Extract the [X, Y] coordinate from the center of the cell holding the provided text.  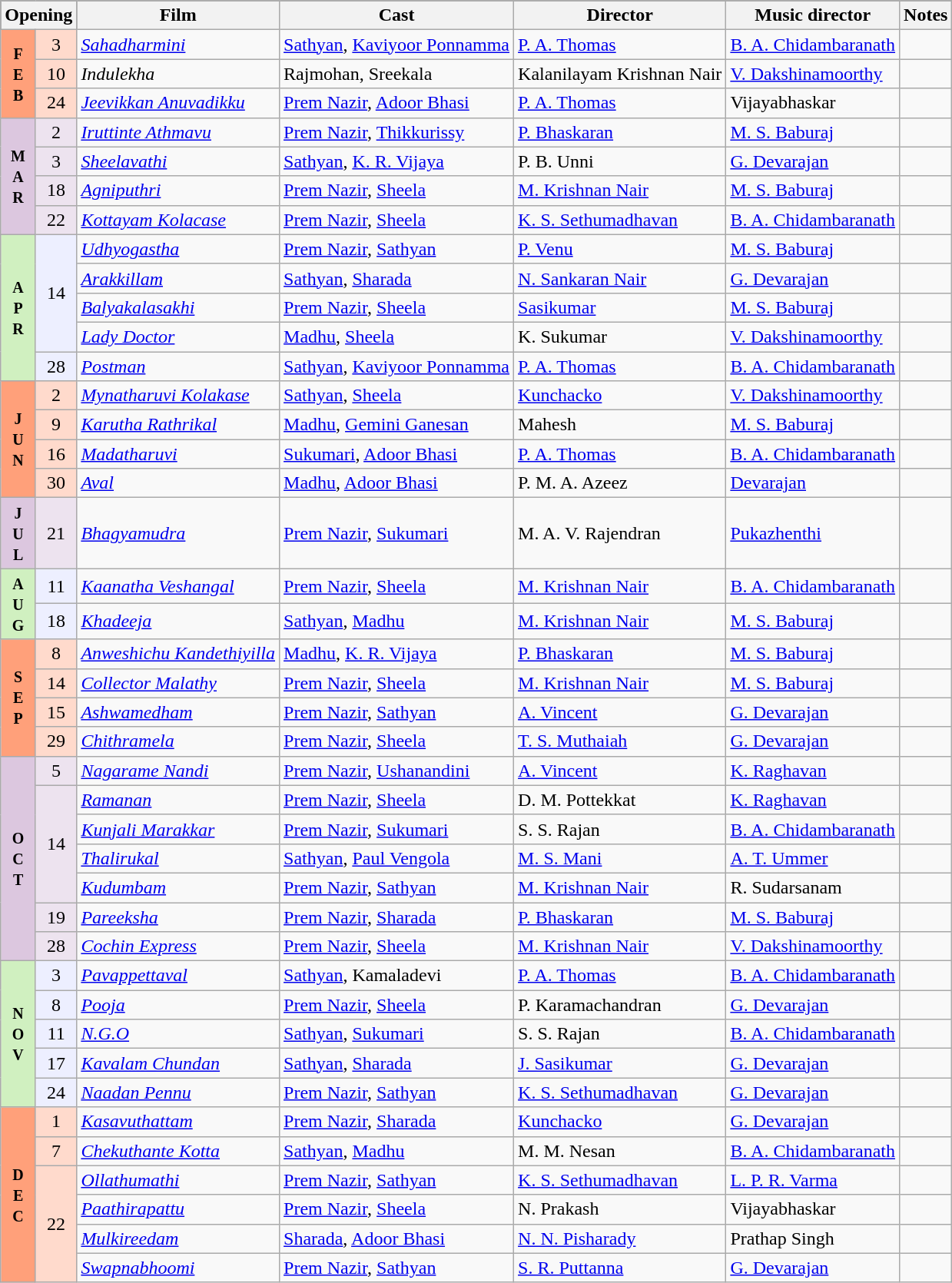
P. B. Unni [620, 161]
JUL [18, 533]
Cast [396, 15]
N. N. Pisharady [620, 1238]
P. Karamachandran [620, 1005]
Naadan Pennu [178, 1092]
Balyakalasakhi [178, 307]
Sathyan, K. R. Vijaya [396, 161]
Sukumari, Adoor Bhasi [396, 454]
Film [178, 15]
Mulkireedam [178, 1238]
Collector Malathy [178, 683]
M. M. Nesan [620, 1151]
Mynatharuvi Kolakase [178, 396]
Sahadharmini [178, 45]
N. Sankaran Nair [620, 278]
Notes [926, 15]
Anweshichu Kandethiyilla [178, 654]
Paathirapattu [178, 1209]
Nagarame Nandi [178, 771]
Ashwamedham [178, 712]
Indulekha [178, 74]
Postman [178, 366]
Kasavuthattam [178, 1122]
Kalanilayam Krishnan Nair [620, 74]
M. A. V. Rajendran [620, 533]
Cochin Express [178, 947]
Devarajan [813, 483]
NOV [18, 1034]
OCT [18, 858]
MAR [18, 176]
Ollathumathi [178, 1180]
Sathyan, Sheela [396, 396]
19 [55, 917]
17 [55, 1063]
Chekuthante Kotta [178, 1151]
1 [55, 1122]
Ramanan [178, 800]
7 [55, 1151]
Khadeeja [178, 622]
Sathyan, Kamaladevi [396, 976]
N. Prakash [620, 1209]
JUN [18, 439]
Prem Nazir, Ushanandini [396, 771]
29 [55, 741]
Madatharuvi [178, 454]
Madhu, Gemini Ganesan [396, 425]
Sasikumar [620, 307]
R. Sudarsanam [813, 887]
Madhu, K. R. Vijaya [396, 654]
L. P. R. Varma [813, 1180]
A. T. Ummer [813, 858]
P. Venu [620, 249]
16 [55, 454]
Rajmohan, Sreekala [396, 74]
15 [55, 712]
Iruttinte Athmavu [178, 132]
21 [55, 533]
J. Sasikumar [620, 1063]
10 [55, 74]
Jeevikkan Anuvadikku [178, 103]
Udhyogastha [178, 249]
Lady Doctor [178, 336]
T. S. Muthaiah [620, 741]
Chithramela [178, 741]
Prathap Singh [813, 1238]
Arakkillam [178, 278]
Sathyan, Paul Vengola [396, 858]
Kottayam Kolacase [178, 220]
Kunjali Marakkar [178, 829]
DEC [18, 1195]
S. R. Puttanna [620, 1268]
AUG [18, 604]
Kudumbam [178, 887]
Mahesh [620, 425]
FEB [18, 74]
Kavalam Chundan [178, 1063]
K. Sukumar [620, 336]
Sathyan, Sukumari [396, 1034]
Madhu, Sheela [396, 336]
M. S. Mani [620, 858]
Pooja [178, 1005]
Thalirukal [178, 858]
APR [18, 307]
Swapnabhoomi [178, 1268]
Karutha Rathrikal [178, 425]
Aval [178, 483]
9 [55, 425]
Music director [813, 15]
Opening [38, 15]
SEP [18, 698]
Madhu, Adoor Bhasi [396, 483]
N.G.O [178, 1034]
Sharada, Adoor Bhasi [396, 1238]
Pukazhenthi [813, 533]
Prem Nazir, Adoor Bhasi [396, 103]
D. M. Pottekkat [620, 800]
30 [55, 483]
Pavappettaval [178, 976]
P. M. A. Azeez [620, 483]
Prem Nazir, Thikkurissy [396, 132]
5 [55, 771]
Kaanatha Veshangal [178, 586]
Agniputhri [178, 191]
Bhagyamudra [178, 533]
Pareeksha [178, 917]
Director [620, 15]
Sheelavathi [178, 161]
